Output the (X, Y) coordinate of the center of the cell containing the given text.  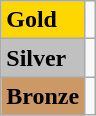
Bronze (43, 96)
Silver (43, 58)
Gold (43, 20)
